Provide the [x, y] coordinate of the cell's center where the given text is located.  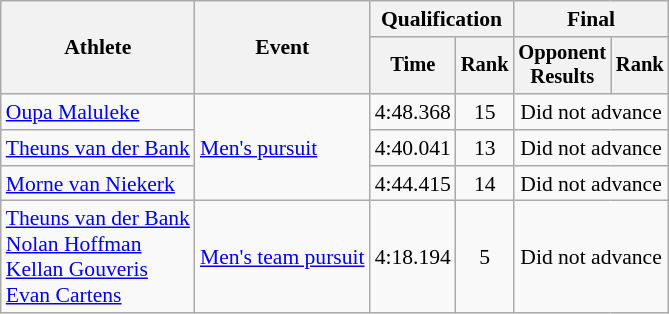
Men's pursuit [282, 148]
Final [590, 19]
Qualification [442, 19]
4:40.041 [413, 148]
5 [485, 257]
OpponentResults [562, 66]
4:44.415 [413, 184]
Event [282, 48]
13 [485, 148]
Men's team pursuit [282, 257]
14 [485, 184]
4:18.194 [413, 257]
Time [413, 66]
4:48.368 [413, 112]
Morne van Niekerk [98, 184]
15 [485, 112]
Athlete [98, 48]
Theuns van der Bank [98, 148]
Theuns van der BankNolan HoffmanKellan GouverisEvan Cartens [98, 257]
Oupa Maluleke [98, 112]
